Find where the given text appears and provide that cell's center as [X, Y] coordinate. 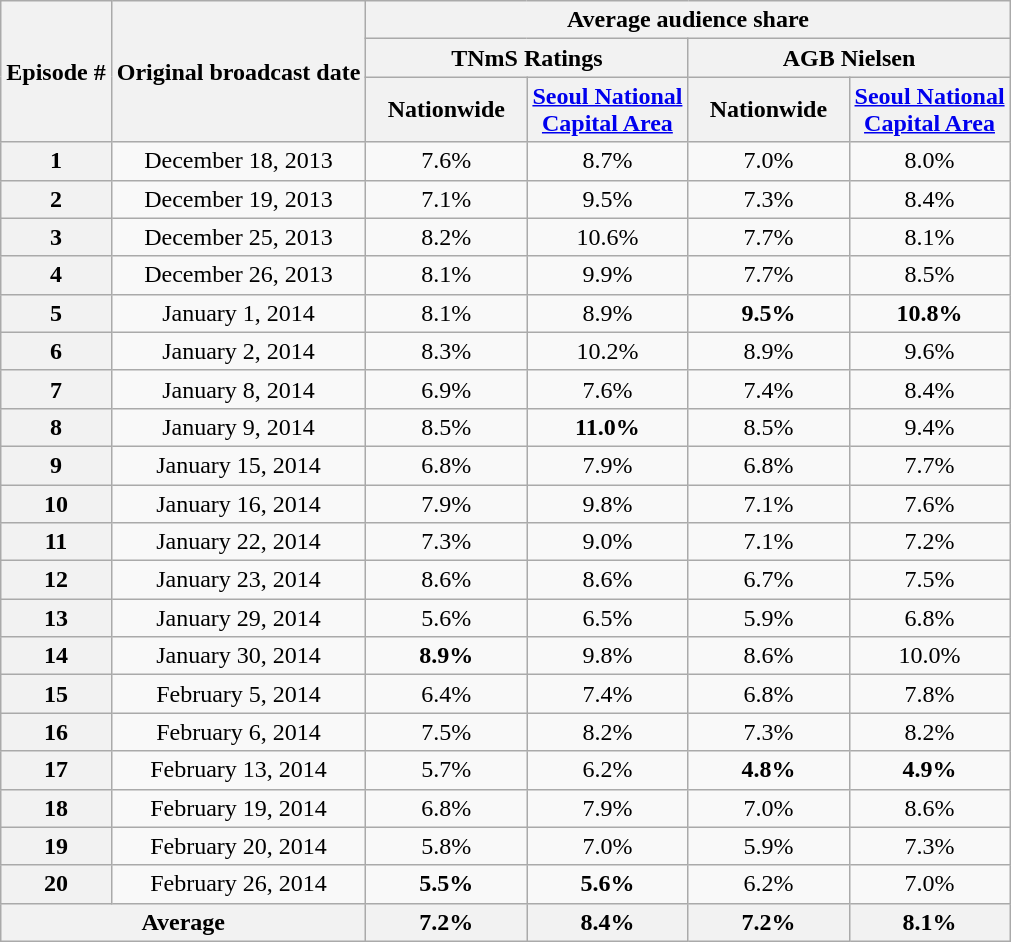
December 26, 2013 [238, 275]
January 30, 2014 [238, 656]
December 18, 2013 [238, 161]
18 [56, 808]
6.4% [446, 694]
February 26, 2014 [238, 884]
12 [56, 580]
January 15, 2014 [238, 465]
January 29, 2014 [238, 618]
5.7% [446, 770]
4.9% [930, 770]
10.0% [930, 656]
January 16, 2014 [238, 503]
Episode # [56, 72]
2 [56, 199]
January 23, 2014 [238, 580]
AGB Nielsen [849, 58]
8.3% [446, 351]
6.7% [768, 580]
17 [56, 770]
9.9% [608, 275]
9.0% [608, 542]
16 [56, 732]
1 [56, 161]
January 22, 2014 [238, 542]
20 [56, 884]
3 [56, 237]
8.0% [930, 161]
Average audience share [688, 20]
Average [184, 922]
7 [56, 389]
10.2% [608, 351]
February 5, 2014 [238, 694]
January 9, 2014 [238, 427]
11.0% [608, 427]
4.8% [768, 770]
10.6% [608, 237]
February 13, 2014 [238, 770]
13 [56, 618]
January 8, 2014 [238, 389]
5 [56, 313]
9.4% [930, 427]
4 [56, 275]
19 [56, 846]
5.5% [446, 884]
January 2, 2014 [238, 351]
6 [56, 351]
15 [56, 694]
11 [56, 542]
9.6% [930, 351]
February 6, 2014 [238, 732]
6.5% [608, 618]
5.8% [446, 846]
9 [56, 465]
10.8% [930, 313]
Original broadcast date [238, 72]
14 [56, 656]
7.8% [930, 694]
February 20, 2014 [238, 846]
January 1, 2014 [238, 313]
February 19, 2014 [238, 808]
10 [56, 503]
6.9% [446, 389]
December 19, 2013 [238, 199]
8.7% [608, 161]
December 25, 2013 [238, 237]
TNmS Ratings [527, 58]
8 [56, 427]
